For the text-containing cell, return its midpoint in (X, Y) coordinate format. 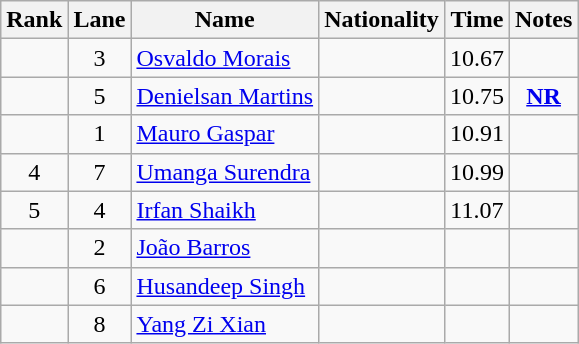
6 (100, 286)
10.91 (476, 134)
2 (100, 248)
Notes (543, 20)
Denielsan Martins (225, 96)
11.07 (476, 210)
10.67 (476, 58)
Irfan Shaikh (225, 210)
7 (100, 172)
Lane (100, 20)
10.99 (476, 172)
João Barros (225, 248)
Rank (34, 20)
Osvaldo Morais (225, 58)
Yang Zi Xian (225, 324)
NR (543, 96)
10.75 (476, 96)
Husandeep Singh (225, 286)
Name (225, 20)
Mauro Gaspar (225, 134)
8 (100, 324)
Nationality (382, 20)
Umanga Surendra (225, 172)
3 (100, 58)
1 (100, 134)
Time (476, 20)
